Identify which cell holds the provided text, then report its (X, Y) central coordinate. 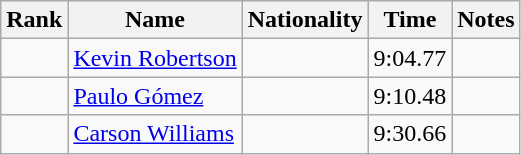
Nationality (305, 20)
Notes (486, 20)
Paulo Gómez (155, 96)
9:10.48 (410, 96)
9:30.66 (410, 134)
Carson Williams (155, 134)
9:04.77 (410, 58)
Time (410, 20)
Rank (34, 20)
Kevin Robertson (155, 58)
Name (155, 20)
